Output the (x, y) coordinate of the center of the cell containing the given text.  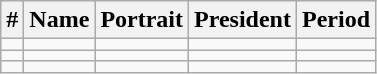
# (12, 20)
Name (60, 20)
Period (336, 20)
President (243, 20)
Portrait (142, 20)
